Output the (x, y) coordinate of the center of the cell containing the given text.  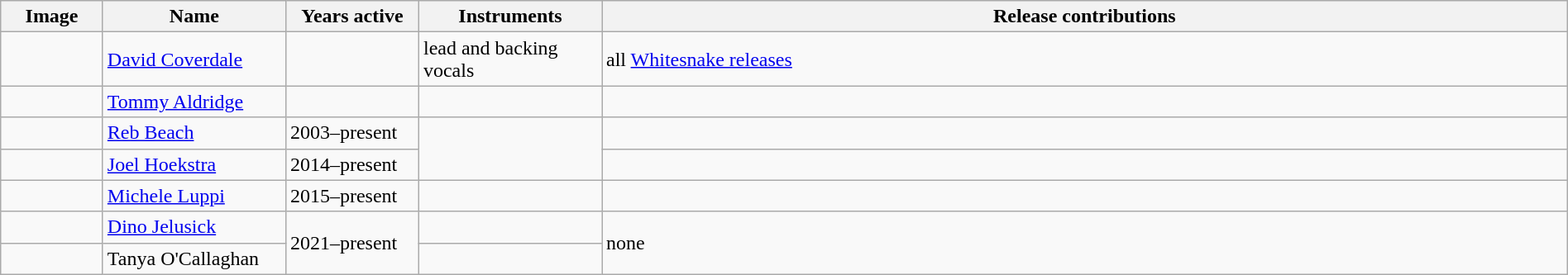
David Coverdale (194, 59)
Tanya O'Callaghan (194, 258)
lead and backing vocals (509, 59)
Joel Hoekstra (194, 164)
Years active (352, 17)
2021–present (352, 243)
Image (52, 17)
none (1085, 243)
Instruments (509, 17)
Tommy Aldridge (194, 102)
2003–present (352, 133)
Release contributions (1085, 17)
Name (194, 17)
all Whitesnake releases (1085, 59)
Michele Luppi (194, 196)
2014–present (352, 164)
Reb Beach (194, 133)
Dino Jelusick (194, 227)
2015–present (352, 196)
